From the cell containing the given text, extract its center point as (X, Y) coordinate. 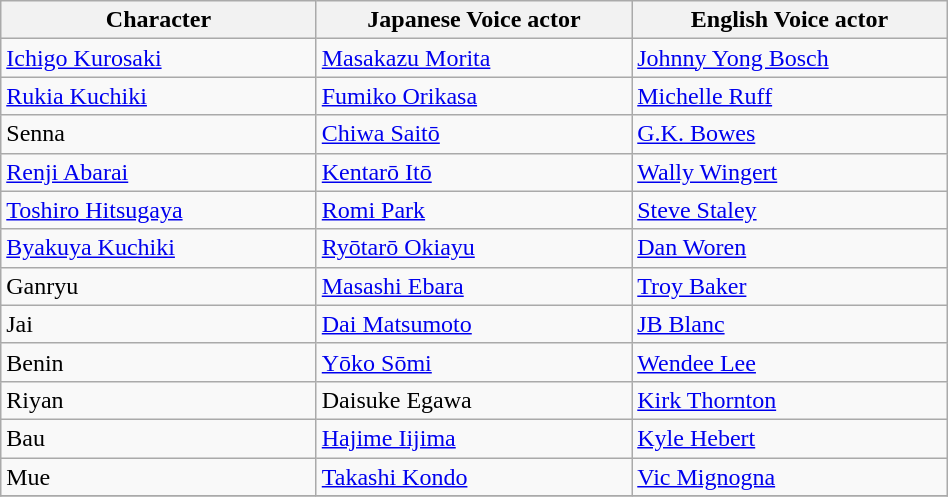
Wally Wingert (790, 172)
Michelle Ruff (790, 96)
Wendee Lee (790, 362)
Dai Matsumoto (474, 324)
Japanese Voice actor (474, 20)
Character (158, 20)
Troy Baker (790, 286)
Renji Abarai (158, 172)
Bau (158, 438)
Yōko Sōmi (474, 362)
Byakuya Kuchiki (158, 248)
Vic Mignogna (790, 477)
Masashi Ebara (474, 286)
Dan Woren (790, 248)
Hajime Iijima (474, 438)
Ryōtarō Okiayu (474, 248)
Mue (158, 477)
Senna (158, 134)
Johnny Yong Bosch (790, 58)
Rukia Kuchiki (158, 96)
Toshiro Hitsugaya (158, 210)
Kyle Hebert (790, 438)
Benin (158, 362)
Jai (158, 324)
JB Blanc (790, 324)
Steve Staley (790, 210)
Takashi Kondo (474, 477)
Romi Park (474, 210)
Ichigo Kurosaki (158, 58)
Kirk Thornton (790, 400)
Chiwa Saitō (474, 134)
Ganryu (158, 286)
Fumiko Orikasa (474, 96)
Kentarō Itō (474, 172)
English Voice actor (790, 20)
Riyan (158, 400)
G.K. Bowes (790, 134)
Daisuke Egawa (474, 400)
Masakazu Morita (474, 58)
